Search for the cell housing the specified text and yield its [X, Y] center coordinate. 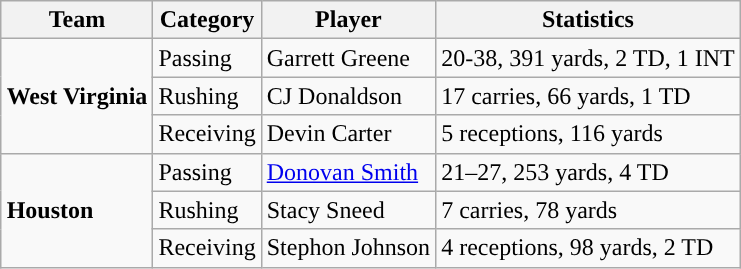
CJ Donaldson [348, 96]
Category [207, 20]
Stacy Sneed [348, 210]
5 receptions, 116 yards [588, 134]
21–27, 253 yards, 4 TD [588, 172]
Devin Carter [348, 134]
Statistics [588, 20]
20-38, 391 yards, 2 TD, 1 INT [588, 58]
Donovan Smith [348, 172]
West Virginia [77, 96]
Garrett Greene [348, 58]
4 receptions, 98 yards, 2 TD [588, 248]
Houston [77, 210]
7 carries, 78 yards [588, 210]
Player [348, 20]
17 carries, 66 yards, 1 TD [588, 96]
Team [77, 20]
Stephon Johnson [348, 248]
